Output the (X, Y) coordinate of the center of the cell containing the given text.  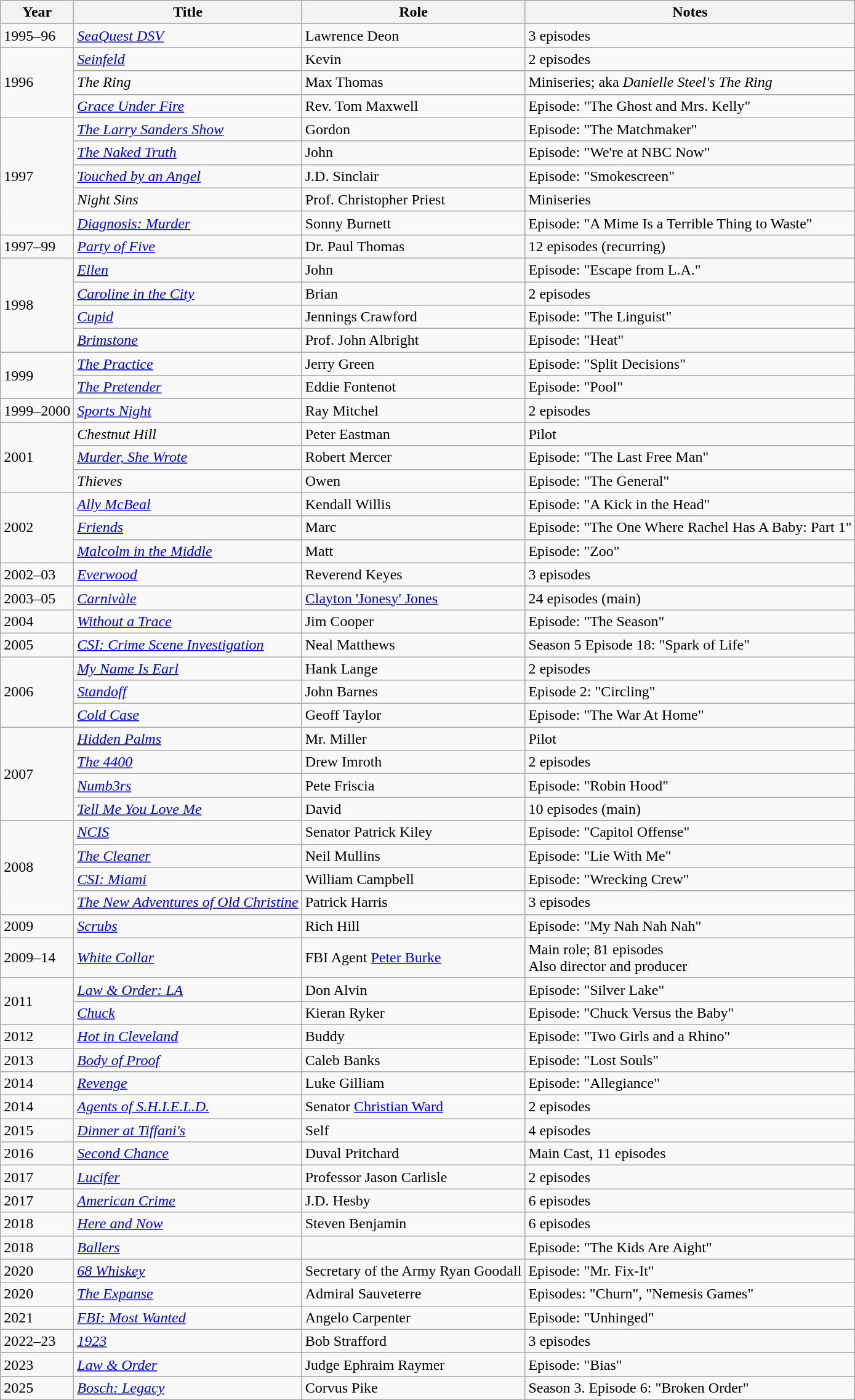
Don Alvin (414, 989)
Drew Imroth (414, 762)
Kendall Willis (414, 504)
Marc (414, 528)
Episode: "The Linguist" (690, 317)
Professor Jason Carlisle (414, 1177)
2009–14 (37, 958)
2023 (37, 1364)
2003–05 (37, 598)
Dr. Paul Thomas (414, 246)
Prof. John Albright (414, 340)
10 episodes (main) (690, 809)
Gordon (414, 129)
Neil Mullins (414, 856)
The Pretender (188, 387)
Law & Order (188, 1364)
68 Whiskey (188, 1271)
Murder, She Wrote (188, 457)
1998 (37, 305)
SeaQuest DSV (188, 36)
2008 (37, 867)
Rev. Tom Maxwell (414, 106)
William Campbell (414, 879)
Ally McBeal (188, 504)
Episode: "Mr. Fix-It" (690, 1271)
Sports Night (188, 411)
NCIS (188, 832)
Revenge (188, 1084)
Episode: "Wrecking Crew" (690, 879)
Seinfeld (188, 59)
J.D. Hesby (414, 1201)
Episodes: "Churn", "Nemesis Games" (690, 1294)
2004 (37, 621)
Episode: "Pool" (690, 387)
White Collar (188, 958)
Peter Eastman (414, 434)
Role (414, 12)
Lawrence Deon (414, 36)
Without a Trace (188, 621)
Tell Me You Love Me (188, 809)
1997 (37, 176)
Law & Order: LA (188, 989)
Lucifer (188, 1177)
Hot in Cleveland (188, 1036)
2015 (37, 1130)
Thieves (188, 481)
My Name Is Earl (188, 668)
2002–03 (37, 574)
1999–2000 (37, 411)
1996 (37, 82)
Episode: "The Kids Are Aight" (690, 1247)
Main role; 81 episodes Also director and producer (690, 958)
Main Cast, 11 episodes (690, 1154)
J.D. Sinclair (414, 176)
2002 (37, 528)
Ray Mitchel (414, 411)
Cold Case (188, 715)
Sonny Burnett (414, 223)
Episode: "We're at NBC Now" (690, 153)
The Ring (188, 82)
Admiral Sauveterre (414, 1294)
Brimstone (188, 340)
Kevin (414, 59)
Scrubs (188, 926)
Title (188, 12)
2022–23 (37, 1341)
2006 (37, 691)
The New Adventures of Old Christine (188, 903)
Night Sins (188, 199)
1995–96 (37, 36)
The 4400 (188, 762)
FBI: Most Wanted (188, 1318)
Second Chance (188, 1154)
Eddie Fontenot (414, 387)
Grace Under Fire (188, 106)
Episode: "The Matchmaker" (690, 129)
Neal Matthews (414, 645)
Episode: "A Mime Is a Terrible Thing to Waste" (690, 223)
Luke Gilliam (414, 1084)
Episode: "Smokescreen" (690, 176)
2025 (37, 1388)
Miniseries (690, 199)
Caleb Banks (414, 1060)
Season 3. Episode 6: "Broken Order" (690, 1388)
1997–99 (37, 246)
Chuck (188, 1013)
Senator Christian Ward (414, 1107)
Cupid (188, 317)
Caroline in the City (188, 294)
Jerry Green (414, 364)
Agents of S.H.I.E.L.D. (188, 1107)
2007 (37, 774)
Episode: "The One Where Rachel Has A Baby: Part 1" (690, 528)
Season 5 Episode 18: "Spark of Life" (690, 645)
Episode: "My Nah Nah Nah" (690, 926)
Geoff Taylor (414, 715)
Senator Patrick Kiley (414, 832)
Episode: "The Season" (690, 621)
1923 (188, 1341)
Bosch: Legacy (188, 1388)
Duval Pritchard (414, 1154)
1999 (37, 376)
2001 (37, 457)
Owen (414, 481)
American Crime (188, 1201)
Brian (414, 294)
Everwood (188, 574)
Episode: "Zoo" (690, 551)
CSI: Crime Scene Investigation (188, 645)
2021 (37, 1318)
Year (37, 12)
Notes (690, 12)
The Cleaner (188, 856)
Episode: "Silver Lake" (690, 989)
Diagnosis: Murder (188, 223)
The Naked Truth (188, 153)
Episode: "The Last Free Man" (690, 457)
Episode: "The War At Home" (690, 715)
Chestnut Hill (188, 434)
Episode: "Lost Souls" (690, 1060)
4 episodes (690, 1130)
Episode: "Two Girls and a Rhino" (690, 1036)
Numb3rs (188, 786)
Pete Friscia (414, 786)
Episode: "Robin Hood" (690, 786)
Episode: "Unhinged" (690, 1318)
2005 (37, 645)
Prof. Christopher Priest (414, 199)
Episode: "Split Decisions" (690, 364)
The Practice (188, 364)
Rich Hill (414, 926)
Episode: "Capitol Offense" (690, 832)
Friends (188, 528)
Miniseries; aka Danielle Steel's The Ring (690, 82)
Corvus Pike (414, 1388)
Touched by an Angel (188, 176)
Robert Mercer (414, 457)
12 episodes (recurring) (690, 246)
Judge Ephraim Raymer (414, 1364)
FBI Agent Peter Burke (414, 958)
Episode: "Escape from L.A." (690, 270)
Secretary of the Army Ryan Goodall (414, 1271)
Angelo Carpenter (414, 1318)
Bob Strafford (414, 1341)
Episode 2: "Circling" (690, 692)
Hidden Palms (188, 739)
Ballers (188, 1247)
Dinner at Tiffani's (188, 1130)
Carnivàle (188, 598)
Jim Cooper (414, 621)
CSI: Miami (188, 879)
The Expanse (188, 1294)
Episode: "A Kick in the Head" (690, 504)
2013 (37, 1060)
David (414, 809)
Buddy (414, 1036)
Max Thomas (414, 82)
Self (414, 1130)
Episode: "Bias" (690, 1364)
2016 (37, 1154)
2012 (37, 1036)
Malcolm in the Middle (188, 551)
Matt (414, 551)
Clayton 'Jonesy' Jones (414, 598)
Episode: "The General" (690, 481)
Episode: "Lie With Me" (690, 856)
Episode: "The Ghost and Mrs. Kelly" (690, 106)
2011 (37, 1001)
The Larry Sanders Show (188, 129)
Episode: "Heat" (690, 340)
Kieran Ryker (414, 1013)
Reverend Keyes (414, 574)
Party of Five (188, 246)
Standoff (188, 692)
Steven Benjamin (414, 1224)
Mr. Miller (414, 739)
Hank Lange (414, 668)
Episode: "Allegiance" (690, 1084)
John Barnes (414, 692)
Patrick Harris (414, 903)
Here and Now (188, 1224)
Ellen (188, 270)
2009 (37, 926)
Body of Proof (188, 1060)
Jennings Crawford (414, 317)
Episode: "Chuck Versus the Baby" (690, 1013)
24 episodes (main) (690, 598)
